For the text-containing cell, return its midpoint in [x, y] coordinate format. 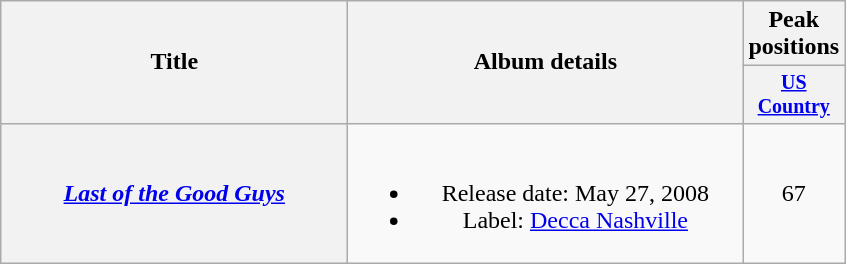
Album details [546, 62]
Title [174, 62]
Release date: May 27, 2008Label: Decca Nashville [546, 193]
67 [794, 193]
Last of the Good Guys [174, 193]
Peak positions [794, 34]
US Country [794, 94]
